Find where the given text appears and provide that cell's center as [X, Y] coordinate. 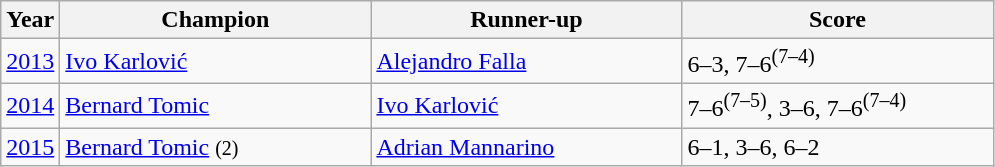
Bernard Tomic (2) [216, 147]
Bernard Tomic [216, 106]
6–1, 3–6, 6–2 [838, 147]
Year [30, 20]
Adrian Mannarino [526, 147]
2015 [30, 147]
Champion [216, 20]
Runner-up [526, 20]
Score [838, 20]
2014 [30, 106]
6–3, 7–6(7–4) [838, 62]
7–6(7–5), 3–6, 7–6(7–4) [838, 106]
Alejandro Falla [526, 62]
2013 [30, 62]
